From the cell containing the given text, extract its center point as (x, y) coordinate. 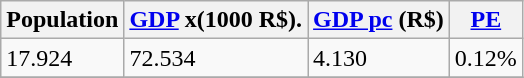
Population (62, 20)
GDP pc (R$) (379, 20)
GDP x(1000 R$). (216, 20)
17.924 (62, 58)
72.534 (216, 58)
0.12% (486, 58)
4.130 (379, 58)
PE (486, 20)
